Capture the cell that displays the provided text and extract its [x, y] central coordinate. 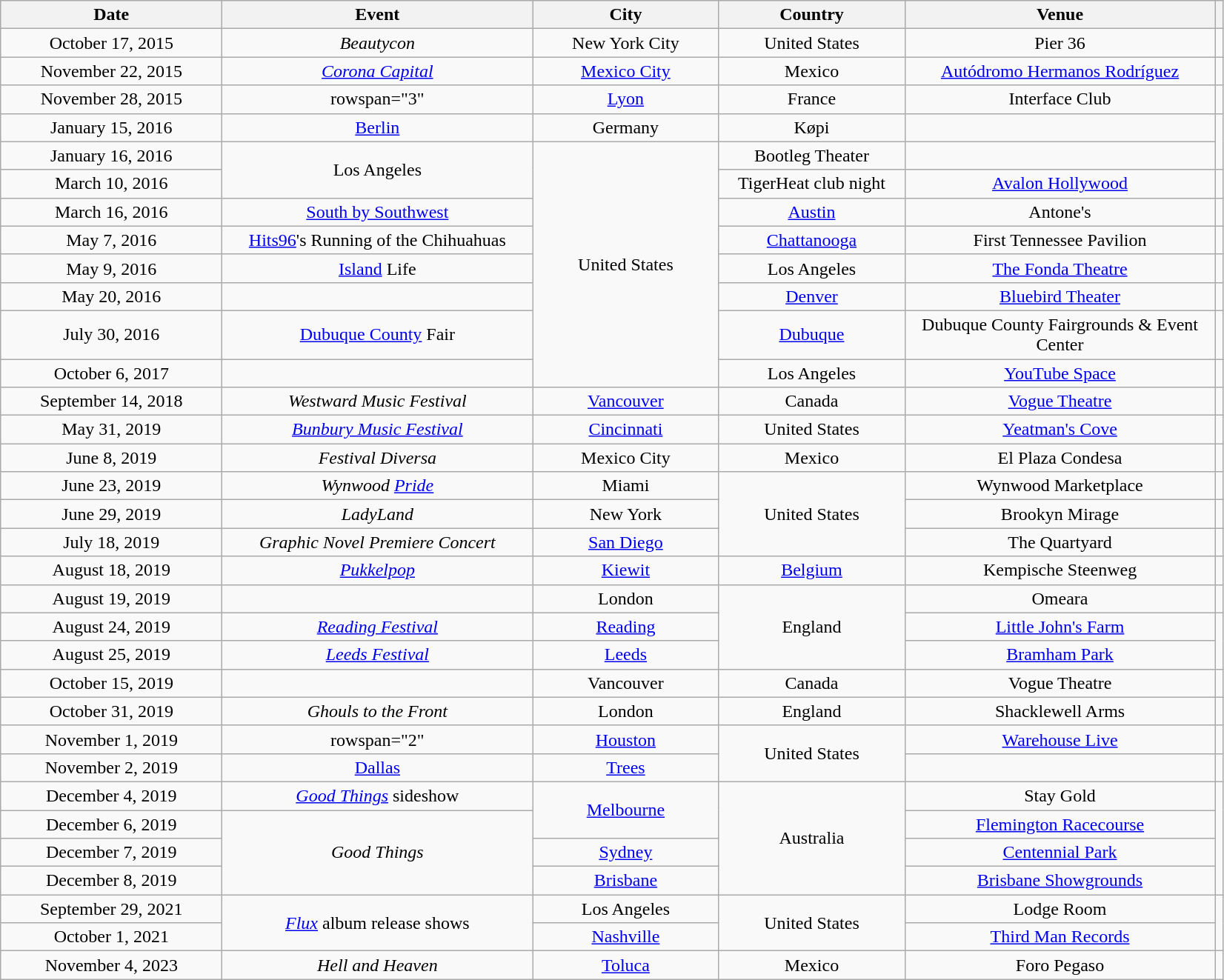
September 29, 2021 [111, 909]
Warehouse Live [1060, 739]
The Quartyard [1060, 542]
rowspan="3" [378, 99]
October 1, 2021 [111, 937]
City [625, 15]
December 8, 2019 [111, 881]
Denver [812, 296]
Good Things [378, 853]
Kempische Steenweg [1060, 570]
Autódromo Hermanos Rodríguez [1060, 71]
rowspan="2" [378, 739]
August 19, 2019 [111, 599]
Brisbane [625, 881]
Corona Capital [378, 71]
Hell and Heaven [378, 965]
August 25, 2019 [111, 655]
Pukkelpop [378, 570]
June 23, 2019 [111, 486]
Ghouls to the Front [378, 711]
May 20, 2016 [111, 296]
Shacklewell Arms [1060, 711]
YouTube Space [1060, 373]
Sydney [625, 853]
Beautycon [378, 43]
Reading Festival [378, 627]
Little John's Farm [1060, 627]
December 7, 2019 [111, 853]
Graphic Novel Premiere Concert [378, 542]
Kiewit [625, 570]
Germany [625, 127]
Reading [625, 627]
July 30, 2016 [111, 335]
June 29, 2019 [111, 514]
New York [625, 514]
Country [812, 15]
Berlin [378, 127]
Dallas [378, 767]
November 4, 2023 [111, 965]
October 6, 2017 [111, 373]
June 8, 2019 [111, 458]
Trees [625, 767]
Bunbury Music Festival [378, 430]
November 1, 2019 [111, 739]
Leeds [625, 655]
New York City [625, 43]
First Tennessee Pavilion [1060, 240]
January 16, 2016 [111, 156]
March 10, 2016 [111, 184]
Lodge Room [1060, 909]
December 6, 2019 [111, 824]
Køpi [812, 127]
Houston [625, 739]
September 14, 2018 [111, 401]
March 16, 2016 [111, 212]
October 15, 2019 [111, 683]
Brookyn Mirage [1060, 514]
El Plaza Condesa [1060, 458]
Lyon [625, 99]
Bramham Park [1060, 655]
Miami [625, 486]
Westward Music Festival [378, 401]
Dubuque County Fairgrounds & Event Center [1060, 335]
Hits96's Running of the Chihuahuas [378, 240]
Foro Pegaso [1060, 965]
South by Southwest [378, 212]
Island Life [378, 268]
Australia [812, 838]
November 28, 2015 [111, 99]
The Fonda Theatre [1060, 268]
Dubuque County Fair [378, 335]
Pier 36 [1060, 43]
Wynwood Pride [378, 486]
Festival Diversa [378, 458]
November 2, 2019 [111, 767]
Antone's [1060, 212]
Third Man Records [1060, 937]
Event [378, 15]
Melbourne [625, 810]
Bluebird Theater [1060, 296]
France [812, 99]
Stay Gold [1060, 796]
Toluca [625, 965]
Yeatman's Cove [1060, 430]
Chattanooga [812, 240]
May 31, 2019 [111, 430]
Leeds Festival [378, 655]
Austin [812, 212]
December 4, 2019 [111, 796]
Good Things sideshow [378, 796]
October 31, 2019 [111, 711]
Avalon Hollywood [1060, 184]
TigerHeat club night [812, 184]
Flux album release shows [378, 923]
Centennial Park [1060, 853]
July 18, 2019 [111, 542]
Venue [1060, 15]
Cincinnati [625, 430]
Dubuque [812, 335]
LadyLand [378, 514]
August 24, 2019 [111, 627]
Brisbane Showgrounds [1060, 881]
May 7, 2016 [111, 240]
Bootleg Theater [812, 156]
November 22, 2015 [111, 71]
Date [111, 15]
August 18, 2019 [111, 570]
Nashville [625, 937]
Flemington Racecourse [1060, 824]
Wynwood Marketplace [1060, 486]
San Diego [625, 542]
Interface Club [1060, 99]
Belgium [812, 570]
October 17, 2015 [111, 43]
May 9, 2016 [111, 268]
January 15, 2016 [111, 127]
Omeara [1060, 599]
